From the cell containing the given text, extract its center point as (X, Y) coordinate. 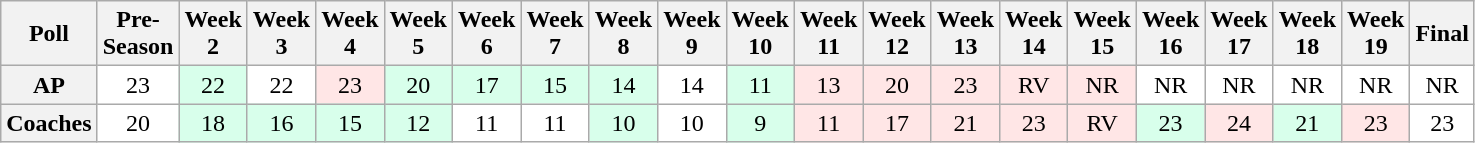
Coaches (49, 123)
Week16 (1170, 34)
Week19 (1376, 34)
Week7 (555, 34)
AP (49, 85)
Week3 (281, 34)
Week4 (350, 34)
13 (828, 85)
16 (281, 123)
Week5 (418, 34)
Final (1442, 34)
Week15 (1102, 34)
Week17 (1239, 34)
Week9 (692, 34)
Week12 (897, 34)
Week18 (1307, 34)
Week13 (965, 34)
Week14 (1034, 34)
12 (418, 123)
Week6 (486, 34)
Week8 (623, 34)
18 (213, 123)
Week10 (760, 34)
Poll (49, 34)
24 (1239, 123)
Pre-Season (138, 34)
9 (760, 123)
Week2 (213, 34)
Week11 (828, 34)
